Provide the (X, Y) coordinate of the cell's center where the given text is located.  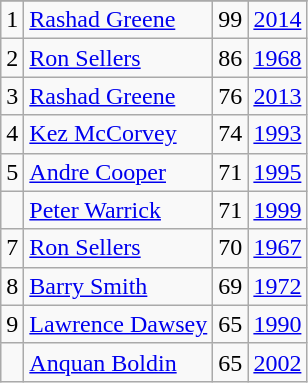
Anquan Boldin (118, 362)
Andre Cooper (118, 172)
9 (12, 324)
1 (12, 20)
74 (230, 134)
1995 (278, 172)
2013 (278, 96)
Lawrence Dawsey (118, 324)
1972 (278, 286)
2014 (278, 20)
Kez McCorvey (118, 134)
1990 (278, 324)
1967 (278, 248)
Peter Warrick (118, 210)
4 (12, 134)
1999 (278, 210)
8 (12, 286)
1993 (278, 134)
2 (12, 58)
70 (230, 248)
3 (12, 96)
1968 (278, 58)
5 (12, 172)
69 (230, 286)
76 (230, 96)
Barry Smith (118, 286)
86 (230, 58)
2002 (278, 362)
99 (230, 20)
7 (12, 248)
